Find where the given text appears and provide that cell's center as [X, Y] coordinate. 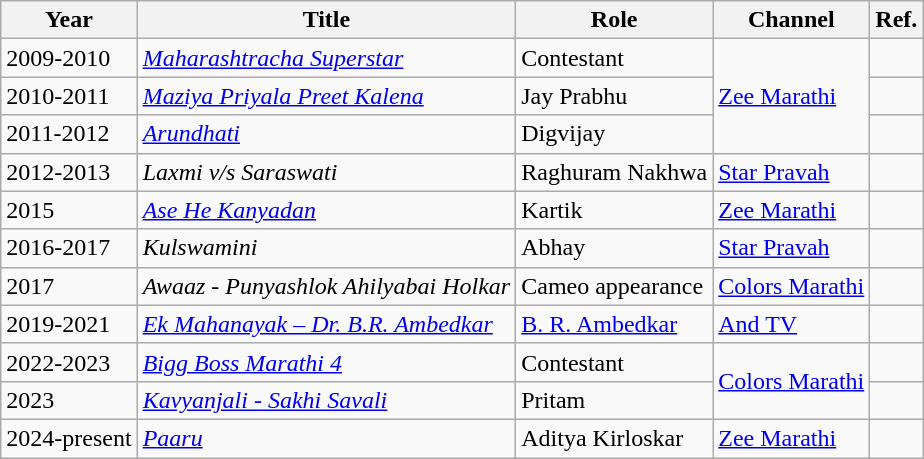
Maharashtracha Superstar [326, 58]
2024-present [69, 438]
Laxmi v/s Saraswati [326, 172]
Cameo appearance [614, 286]
Digvijay [614, 134]
2016-2017 [69, 248]
Maziya Priyala Preet Kalena [326, 96]
Ek Mahanayak – Dr. B.R. Ambedkar [326, 324]
Pritam [614, 400]
Aditya Kirloskar [614, 438]
Role [614, 20]
2010-2011 [69, 96]
2023 [69, 400]
2022-2023 [69, 362]
2009-2010 [69, 58]
And TV [792, 324]
Ase He Kanyadan [326, 210]
Paaru [326, 438]
Kavyanjali - Sakhi Savali [326, 400]
Arundhati [326, 134]
Jay Prabhu [614, 96]
Year [69, 20]
Title [326, 20]
Channel [792, 20]
2012-2013 [69, 172]
Ref. [896, 20]
Abhay [614, 248]
Kulswamini [326, 248]
2015 [69, 210]
Bigg Boss Marathi 4 [326, 362]
2011-2012 [69, 134]
Raghuram Nakhwa [614, 172]
Kartik [614, 210]
Awaaz - Punyashlok Ahilyabai Holkar [326, 286]
2017 [69, 286]
2019-2021 [69, 324]
B. R. Ambedkar [614, 324]
